Provide the [X, Y] coordinate of the cell's center where the given text is located.  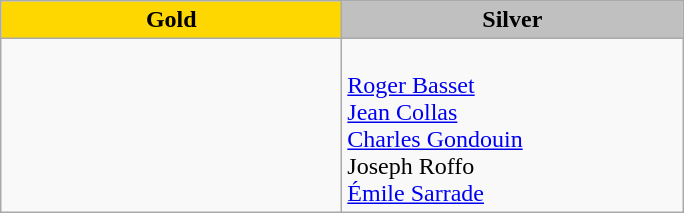
Silver [512, 20]
Gold [172, 20]
Roger Basset Jean Collas Charles Gondouin Joseph Roffo Émile Sarrade [512, 126]
